Extract the [X, Y] coordinate from the center of the cell holding the provided text.  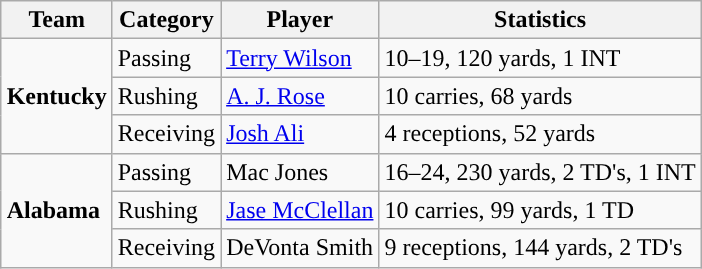
9 receptions, 144 yards, 2 TD's [540, 248]
Josh Ali [300, 134]
10 carries, 68 yards [540, 96]
16–24, 230 yards, 2 TD's, 1 INT [540, 172]
Alabama [56, 210]
Kentucky [56, 96]
10 carries, 99 yards, 1 TD [540, 210]
10–19, 120 yards, 1 INT [540, 58]
Mac Jones [300, 172]
Team [56, 20]
Jase McClellan [300, 210]
Category [166, 20]
4 receptions, 52 yards [540, 134]
DeVonta Smith [300, 248]
Statistics [540, 20]
Player [300, 20]
A. J. Rose [300, 96]
Terry Wilson [300, 58]
